Return the [X, Y] coordinate for the center point of the cell that contains the specified text.  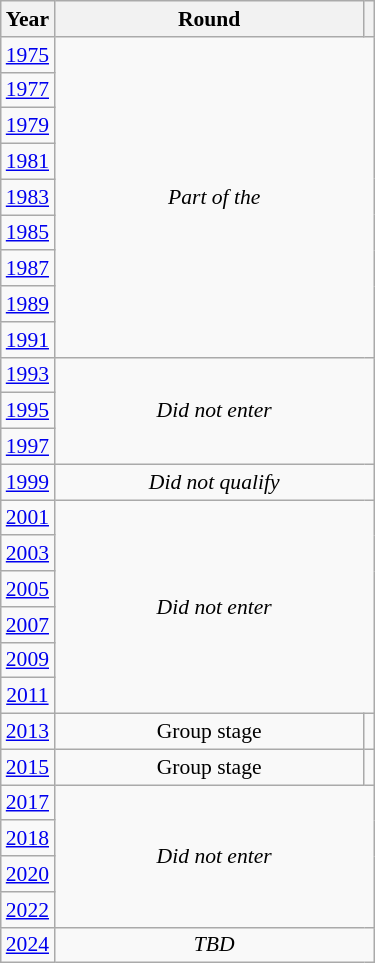
2020 [28, 874]
Part of the [214, 198]
2001 [28, 518]
2003 [28, 554]
1985 [28, 233]
2005 [28, 589]
1975 [28, 55]
2018 [28, 839]
1981 [28, 162]
2015 [28, 767]
2017 [28, 803]
1983 [28, 197]
1993 [28, 375]
1979 [28, 126]
1987 [28, 269]
2009 [28, 660]
Did not qualify [214, 482]
2011 [28, 696]
TBD [214, 945]
Round [209, 19]
1991 [28, 340]
1999 [28, 482]
Year [28, 19]
2022 [28, 910]
1997 [28, 447]
2013 [28, 732]
2024 [28, 945]
1989 [28, 304]
2007 [28, 625]
1995 [28, 411]
1977 [28, 90]
